Detect which cell encompasses the target text, then output its [X, Y] center coordinate. 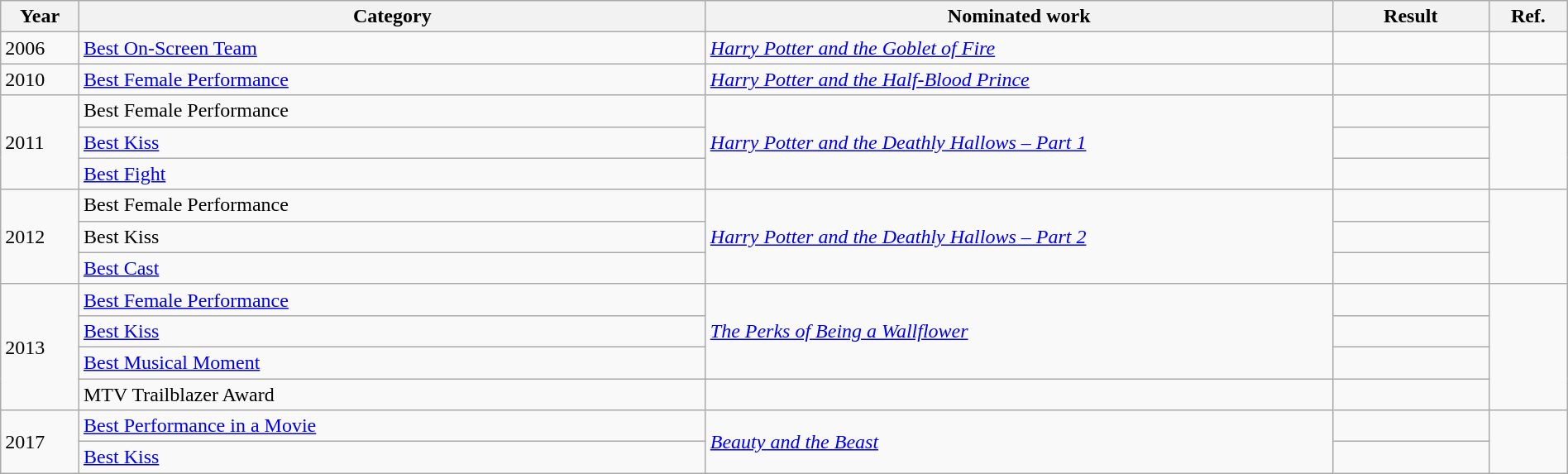
2010 [40, 79]
Beauty and the Beast [1019, 442]
MTV Trailblazer Award [392, 395]
Best Fight [392, 174]
Harry Potter and the Goblet of Fire [1019, 48]
The Perks of Being a Wallflower [1019, 331]
Best On-Screen Team [392, 48]
Best Musical Moment [392, 362]
2011 [40, 142]
Result [1411, 17]
Harry Potter and the Half-Blood Prince [1019, 79]
2006 [40, 48]
Best Performance in a Movie [392, 426]
Harry Potter and the Deathly Hallows – Part 1 [1019, 142]
Year [40, 17]
Best Cast [392, 268]
2013 [40, 347]
Harry Potter and the Deathly Hallows – Part 2 [1019, 237]
2012 [40, 237]
Nominated work [1019, 17]
Ref. [1528, 17]
Category [392, 17]
2017 [40, 442]
